Find where the given text appears and provide that cell's center as (X, Y) coordinate. 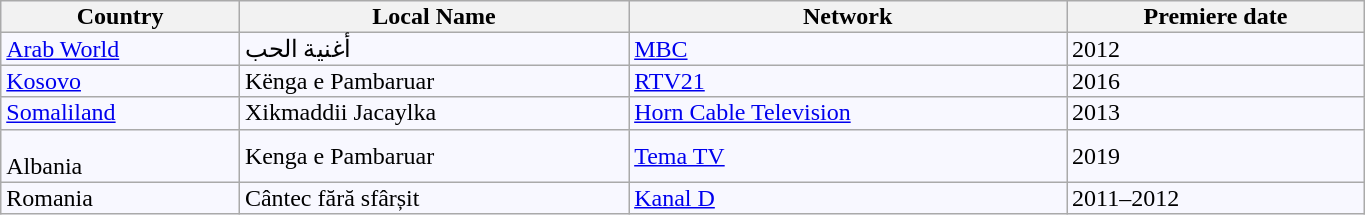
2019 (1216, 156)
Kanal D (848, 198)
RTV21 (848, 81)
MBC (848, 49)
Kënga e Pambaruar (434, 81)
2012 (1216, 49)
Premiere date (1216, 17)
Network (848, 17)
2013 (1216, 113)
Horn Cable Television (848, 113)
Arab World (120, 49)
Tema TV (848, 156)
Albania (120, 156)
Cântec fără sfârșit (434, 198)
Romania (120, 198)
Local Name (434, 17)
Country (120, 17)
Xikmaddii Jacaylka (434, 113)
أغنية الحب (434, 49)
2011–2012 (1216, 198)
Somaliland (120, 113)
2016 (1216, 81)
Kenga e Pambaruar (434, 156)
Kosovo (120, 81)
